Return the (X, Y) coordinate for the center point of the cell that contains the specified text.  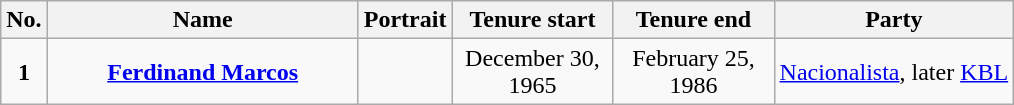
Nacionalista, later KBL (894, 72)
Party (894, 20)
No. (24, 20)
Portrait (405, 20)
1 (24, 72)
Ferdinand Marcos (202, 72)
Tenure start (532, 20)
Name (202, 20)
December 30, 1965 (532, 72)
Tenure end (694, 20)
February 25, 1986 (694, 72)
